Detect which cell encompasses the target text, then output its (X, Y) center coordinate. 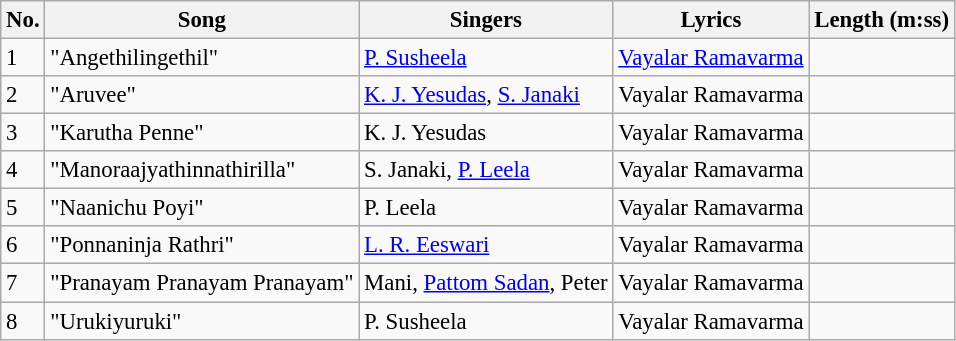
L. R. Eeswari (486, 245)
3 (23, 133)
"Ponnaninja Rathri" (202, 245)
Lyrics (711, 20)
5 (23, 208)
8 (23, 321)
Song (202, 20)
"Naanichu Poyi" (202, 208)
1 (23, 58)
P. Leela (486, 208)
7 (23, 283)
6 (23, 245)
S. Janaki, P. Leela (486, 170)
K. J. Yesudas (486, 133)
"Aruvee" (202, 95)
Mani, Pattom Sadan, Peter (486, 283)
"Urukiyuruki" (202, 321)
"Manoraajyathinnathirilla" (202, 170)
No. (23, 20)
"Pranayam Pranayam Pranayam" (202, 283)
2 (23, 95)
4 (23, 170)
K. J. Yesudas, S. Janaki (486, 95)
Length (m:ss) (882, 20)
"Angethilingethil" (202, 58)
"Karutha Penne" (202, 133)
Singers (486, 20)
